Provide the [X, Y] coordinate of the cell's center where the given text is located.  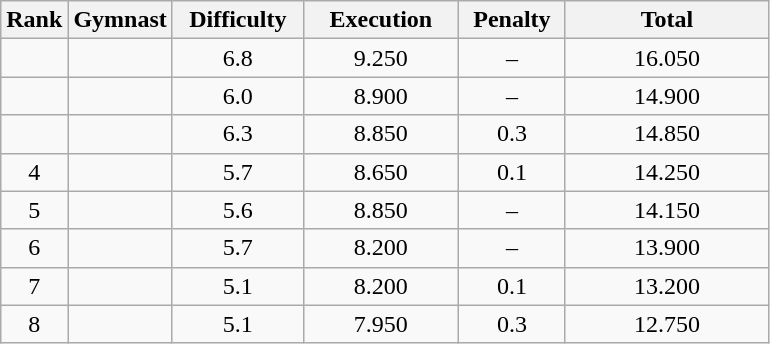
14.150 [666, 210]
8 [34, 324]
6 [34, 248]
4 [34, 172]
Execution [380, 20]
7.950 [380, 324]
9.250 [380, 58]
6.0 [238, 96]
13.200 [666, 286]
5 [34, 210]
13.900 [666, 248]
6.3 [238, 134]
Gymnast [120, 20]
16.050 [666, 58]
14.900 [666, 96]
8.900 [380, 96]
14.250 [666, 172]
Difficulty [238, 20]
14.850 [666, 134]
6.8 [238, 58]
5.6 [238, 210]
Penalty [512, 20]
8.650 [380, 172]
Rank [34, 20]
Total [666, 20]
7 [34, 286]
12.750 [666, 324]
